Return (x, y) of the center of cell containing provided text 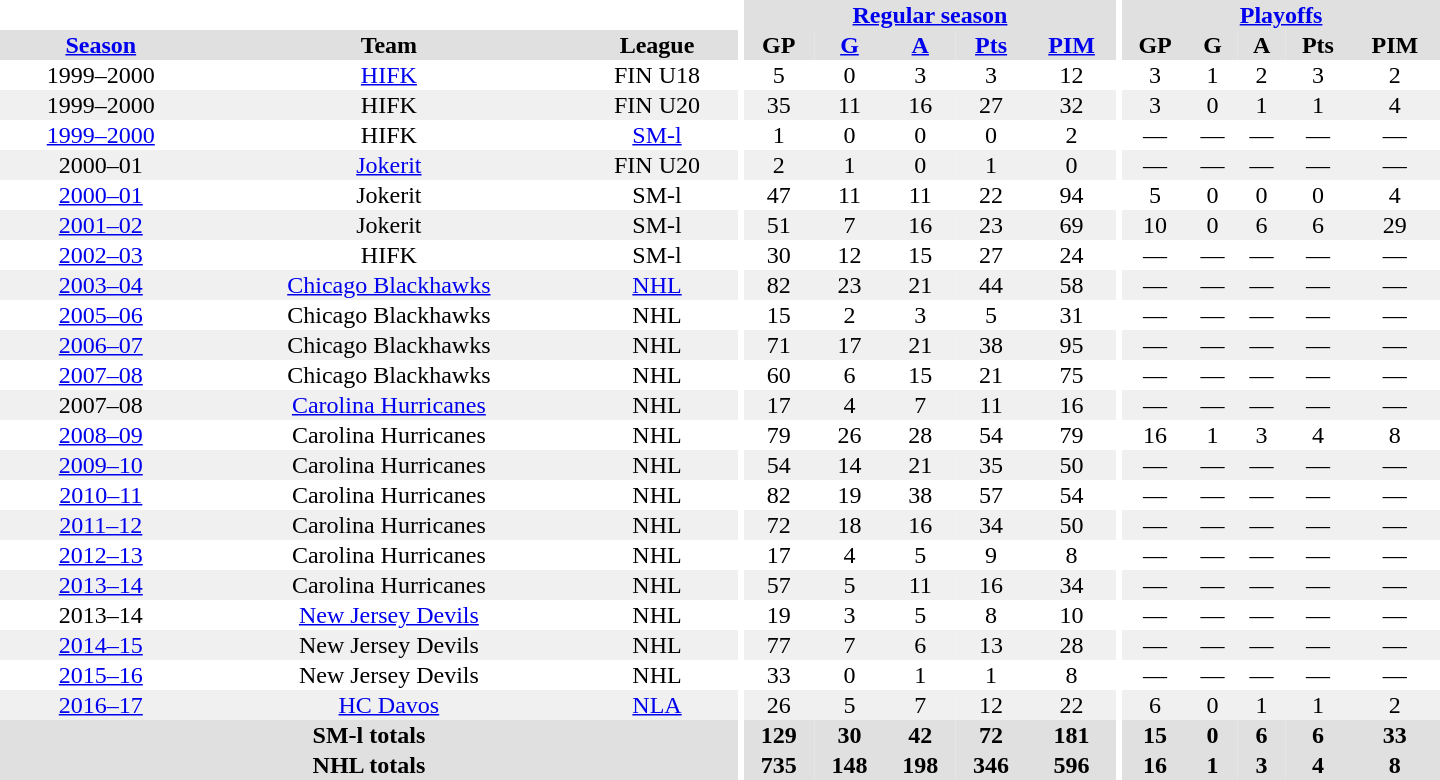
198 (920, 765)
FIN U18 (657, 75)
71 (778, 345)
346 (992, 765)
77 (778, 645)
NLA (657, 705)
60 (778, 375)
42 (920, 735)
2014–15 (101, 645)
32 (1071, 105)
181 (1071, 735)
44 (992, 285)
47 (778, 195)
SM-l totals (369, 735)
13 (992, 645)
Regular season (930, 15)
2015–16 (101, 675)
2001–02 (101, 225)
2008–09 (101, 435)
58 (1071, 285)
596 (1071, 765)
2005–06 (101, 315)
HC Davos (390, 705)
148 (850, 765)
League (657, 45)
95 (1071, 345)
31 (1071, 315)
2006–07 (101, 345)
14 (850, 465)
735 (778, 765)
Team (390, 45)
2010–11 (101, 495)
2009–10 (101, 465)
69 (1071, 225)
94 (1071, 195)
2011–12 (101, 525)
75 (1071, 375)
51 (778, 225)
18 (850, 525)
9 (992, 555)
2003–04 (101, 285)
Playoffs (1281, 15)
2012–13 (101, 555)
129 (778, 735)
24 (1071, 255)
29 (1395, 225)
2002–03 (101, 255)
Season (101, 45)
2016–17 (101, 705)
NHL totals (369, 765)
